Output the [x, y] coordinate of the center of the cell containing the given text.  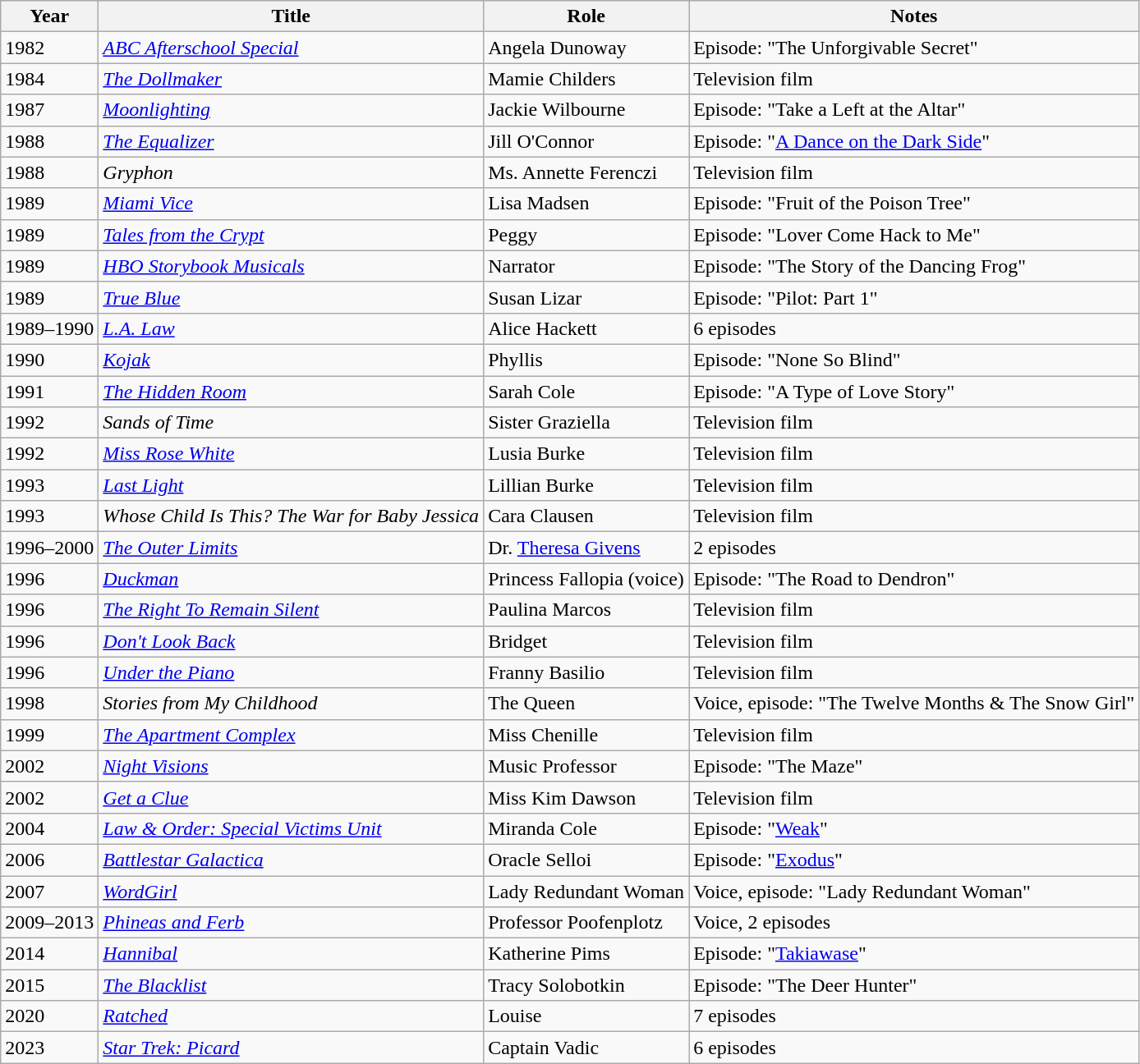
Get a Clue [291, 797]
The Apartment Complex [291, 735]
Franny Basilio [586, 672]
The Hidden Room [291, 392]
Ratched [291, 1016]
Episode: "A Dance on the Dark Side" [914, 141]
Phineas and Ferb [291, 923]
The Outer Limits [291, 548]
Kojak [291, 360]
Paulina Marcos [586, 610]
The Blacklist [291, 985]
Sands of Time [291, 423]
2023 [49, 1048]
Lisa Madsen [586, 204]
1982 [49, 48]
Miss Kim Dawson [586, 797]
Episode: "None So Blind" [914, 360]
Notes [914, 16]
Princess Fallopia (voice) [586, 579]
Gryphon [291, 172]
Dr. Theresa Givens [586, 548]
Lillian Burke [586, 485]
Tales from the Crypt [291, 235]
Louise [586, 1016]
True Blue [291, 297]
Bridget [586, 641]
Episode: "Take a Left at the Altar" [914, 110]
Professor Poofenplotz [586, 923]
2020 [49, 1016]
1991 [49, 392]
2009–2013 [49, 923]
Episode: "The Unforgivable Secret" [914, 48]
Peggy [586, 235]
The Right To Remain Silent [291, 610]
Miss Chenille [586, 735]
Episode: "Pilot: Part 1" [914, 297]
The Queen [586, 704]
Whose Child Is This? The War for Baby Jessica [291, 516]
Episode: "Exodus" [914, 860]
Sister Graziella [586, 423]
L.A. Law [291, 328]
The Dollmaker [291, 79]
1990 [49, 360]
2 episodes [914, 548]
2006 [49, 860]
Oracle Selloi [586, 860]
Episode: "Takiawase" [914, 954]
Don't Look Back [291, 641]
Miranda Cole [586, 828]
Episode: "The Story of the Dancing Frog" [914, 266]
Phyllis [586, 360]
Last Light [291, 485]
Moonlighting [291, 110]
WordGirl [291, 891]
Music Professor [586, 766]
Tracy Solobotkin [586, 985]
Duckman [291, 579]
Hannibal [291, 954]
Sarah Cole [586, 392]
2004 [49, 828]
Year [49, 16]
Jackie Wilbourne [586, 110]
Episode: "Weak" [914, 828]
Role [586, 16]
Alice Hackett [586, 328]
Episode: "The Road to Dendron" [914, 579]
Episode: "Fruit of the Poison Tree" [914, 204]
Miami Vice [291, 204]
2014 [49, 954]
Star Trek: Picard [291, 1048]
Katherine Pims [586, 954]
ABC Afterschool Special [291, 48]
Narrator [586, 266]
Miss Rose White [291, 454]
Jill O'Connor [586, 141]
2015 [49, 985]
Night Visions [291, 766]
Voice, 2 episodes [914, 923]
Voice, episode: "Lady Redundant Woman" [914, 891]
Voice, episode: "The Twelve Months & The Snow Girl" [914, 704]
Ms. Annette Ferenczi [586, 172]
Mamie Childers [586, 79]
7 episodes [914, 1016]
Title [291, 16]
Captain Vadic [586, 1048]
HBO Storybook Musicals [291, 266]
Lady Redundant Woman [586, 891]
Episode: "Lover Come Hack to Me" [914, 235]
1987 [49, 110]
Episode: "A Type of Love Story" [914, 392]
1984 [49, 79]
Susan Lizar [586, 297]
2007 [49, 891]
The Equalizer [291, 141]
Law & Order: Special Victims Unit [291, 828]
Lusia Burke [586, 454]
Battlestar Galactica [291, 860]
Episode: "The Maze" [914, 766]
Angela Dunoway [586, 48]
1996–2000 [49, 548]
1998 [49, 704]
1989–1990 [49, 328]
1999 [49, 735]
Under the Piano [291, 672]
Episode: "The Deer Hunter" [914, 985]
Cara Clausen [586, 516]
Stories from My Childhood [291, 704]
